From the cell containing the given text, extract its center point as (X, Y) coordinate. 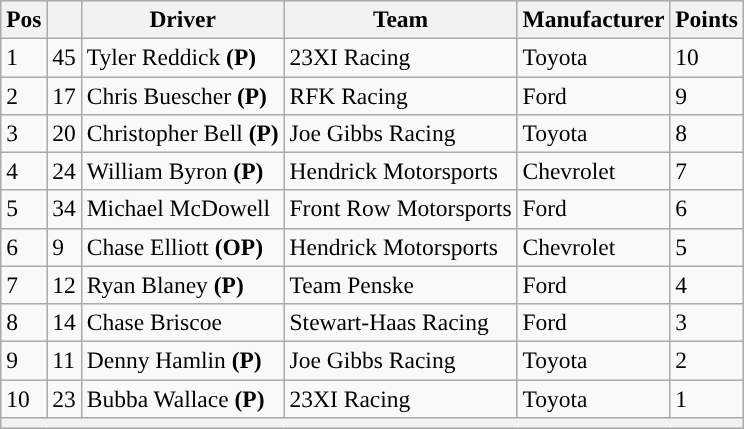
RFK Racing (400, 95)
Driver (182, 19)
Michael McDowell (182, 209)
24 (64, 171)
Chase Briscoe (182, 322)
Tyler Reddick (P) (182, 57)
14 (64, 322)
Manufacturer (594, 19)
Chris Buescher (P) (182, 95)
Pos (24, 19)
Denny Hamlin (P) (182, 360)
Ryan Blaney (P) (182, 285)
Bubba Wallace (P) (182, 398)
12 (64, 285)
Christopher Bell (P) (182, 133)
Points (707, 19)
45 (64, 57)
11 (64, 360)
17 (64, 95)
Team Penske (400, 285)
Team (400, 19)
34 (64, 209)
Front Row Motorsports (400, 209)
20 (64, 133)
William Byron (P) (182, 171)
23 (64, 398)
Chase Elliott (OP) (182, 247)
Stewart-Haas Racing (400, 322)
